Find where the given text appears and provide that cell's center as (x, y) coordinate. 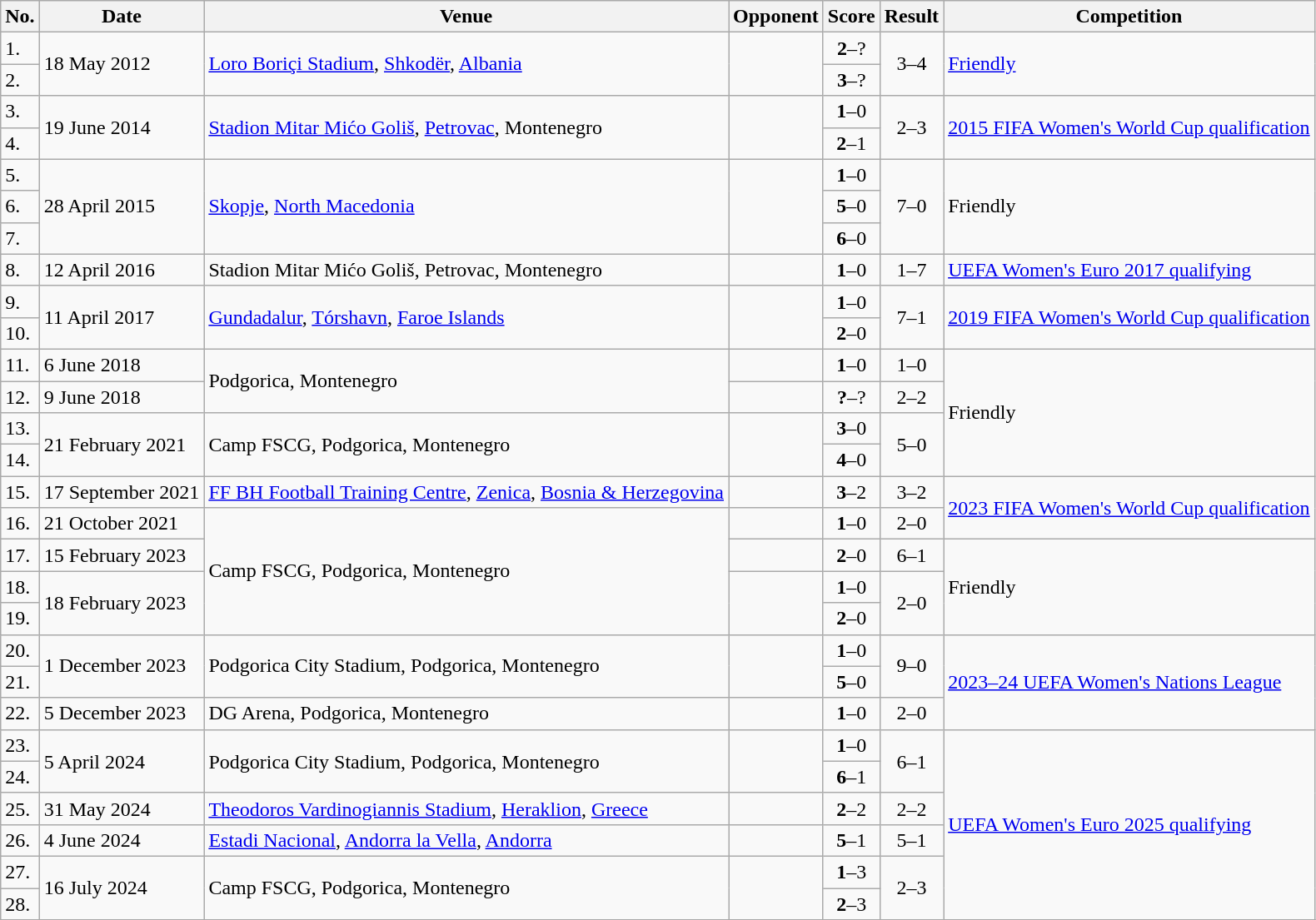
1–7 (911, 270)
Theodoros Vardinogiannis Stadium, Heraklion, Greece (466, 808)
18. (20, 587)
3. (20, 112)
2019 FIFA Women's World Cup qualification (1129, 317)
7–1 (911, 317)
10. (20, 333)
No. (20, 17)
4–0 (851, 460)
Loro Boriçi Stadium, Shkodër, Albania (466, 64)
15. (20, 492)
Gundadalur, Tórshavn, Faroe Islands (466, 317)
2023–24 UEFA Women's Nations League (1129, 682)
3–4 (911, 64)
Score (851, 17)
Result (911, 17)
28 April 2015 (122, 206)
9. (20, 301)
18 February 2023 (122, 603)
1 December 2023 (122, 666)
15 February 2023 (122, 555)
3–? (851, 80)
Skopje, North Macedonia (466, 206)
28. (20, 903)
6 June 2018 (122, 365)
Podgorica, Montenegro (466, 380)
21 October 2021 (122, 524)
11 April 2017 (122, 317)
UEFA Women's Euro 2025 qualifying (1129, 824)
FF BH Football Training Centre, Zenica, Bosnia & Herzegovina (466, 492)
Estadi Nacional, Andorra la Vella, Andorra (466, 840)
16. (20, 524)
17. (20, 555)
7–0 (911, 206)
6–0 (851, 238)
19 June 2014 (122, 127)
?–? (851, 397)
1. (20, 48)
Competition (1129, 17)
9–0 (911, 666)
12 April 2016 (122, 270)
16 July 2024 (122, 888)
14. (20, 460)
2–1 (851, 143)
5 April 2024 (122, 761)
11. (20, 365)
5. (20, 175)
Venue (466, 17)
26. (20, 840)
24. (20, 777)
5 December 2023 (122, 714)
19. (20, 619)
4 June 2024 (122, 840)
2. (20, 80)
18 May 2012 (122, 64)
21. (20, 682)
1–3 (851, 872)
25. (20, 808)
7. (20, 238)
8. (20, 270)
Date (122, 17)
6. (20, 206)
23. (20, 745)
2015 FIFA Women's World Cup qualification (1129, 127)
27. (20, 872)
DG Arena, Podgorica, Montenegro (466, 714)
12. (20, 397)
9 June 2018 (122, 397)
21 February 2021 (122, 445)
2–? (851, 48)
UEFA Women's Euro 2017 qualifying (1129, 270)
2023 FIFA Women's World Cup qualification (1129, 508)
13. (20, 429)
17 September 2021 (122, 492)
3–0 (851, 429)
Opponent (776, 17)
22. (20, 714)
31 May 2024 (122, 808)
4. (20, 143)
20. (20, 650)
